Find where the given text appears and provide that cell's center as (X, Y) coordinate. 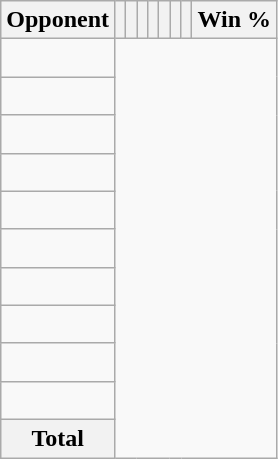
Total (58, 438)
Win % (234, 20)
Opponent (58, 20)
